Search for the cell housing the specified text and yield its [X, Y] center coordinate. 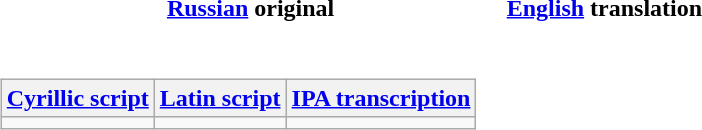
IPA transcription [381, 98]
Latin script [220, 98]
Cyrillic script [78, 98]
